Find where the given text appears and provide that cell's center as (X, Y) coordinate. 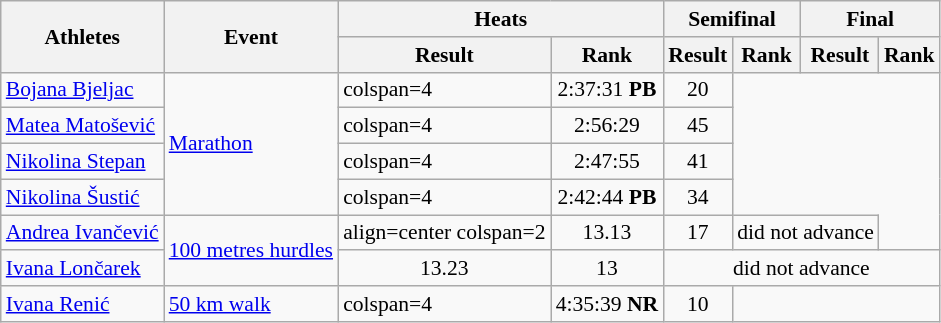
Event (251, 36)
align=center colspan=2 (444, 233)
2:37:31 PB (608, 90)
Athletes (82, 36)
13.13 (608, 233)
34 (698, 197)
17 (698, 233)
Bojana Bjeljac (82, 90)
Final (870, 19)
Nikolina Šustić (82, 197)
2:47:55 (608, 162)
Nikolina Stepan (82, 162)
10 (698, 304)
Andrea Ivančević (82, 233)
100 metres hurdles (251, 250)
4:35:39 NR (608, 304)
13 (608, 269)
Matea Matošević (82, 126)
Heats (500, 19)
45 (698, 126)
Marathon (251, 143)
2:56:29 (608, 126)
13.23 (444, 269)
2:42:44 PB (608, 197)
50 km walk (251, 304)
20 (698, 90)
Ivana Renić (82, 304)
Semifinal (732, 19)
41 (698, 162)
Ivana Lončarek (82, 269)
